Capture the cell that displays the provided text and extract its [X, Y] central coordinate. 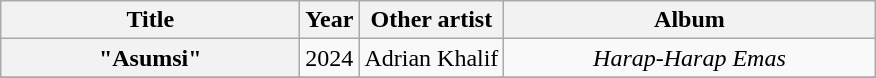
Year [330, 20]
Adrian Khalif [432, 58]
2024 [330, 58]
Album [690, 20]
Harap-Harap Emas [690, 58]
"Asumsi" [150, 58]
Title [150, 20]
Other artist [432, 20]
